Pinpoint the cell where the given text exists, returning its [X, Y] midpoint coordinate. 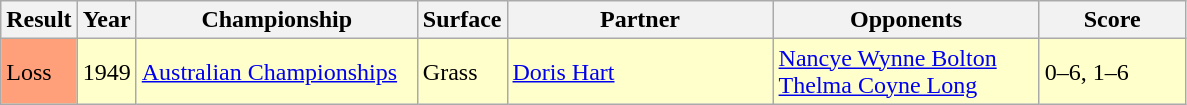
Australian Championships [276, 72]
0–6, 1–6 [1112, 72]
Championship [276, 20]
1949 [106, 72]
Grass [462, 72]
Doris Hart [640, 72]
Partner [640, 20]
Opponents [906, 20]
Nancye Wynne Bolton Thelma Coyne Long [906, 72]
Loss [39, 72]
Year [106, 20]
Score [1112, 20]
Surface [462, 20]
Result [39, 20]
